Find where the given text appears and provide that cell's center as (X, Y) coordinate. 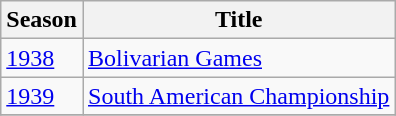
Title (238, 20)
Bolivarian Games (238, 58)
Season (42, 20)
1938 (42, 58)
South American Championship (238, 96)
1939 (42, 96)
